For the text-containing cell, return its midpoint in (X, Y) coordinate format. 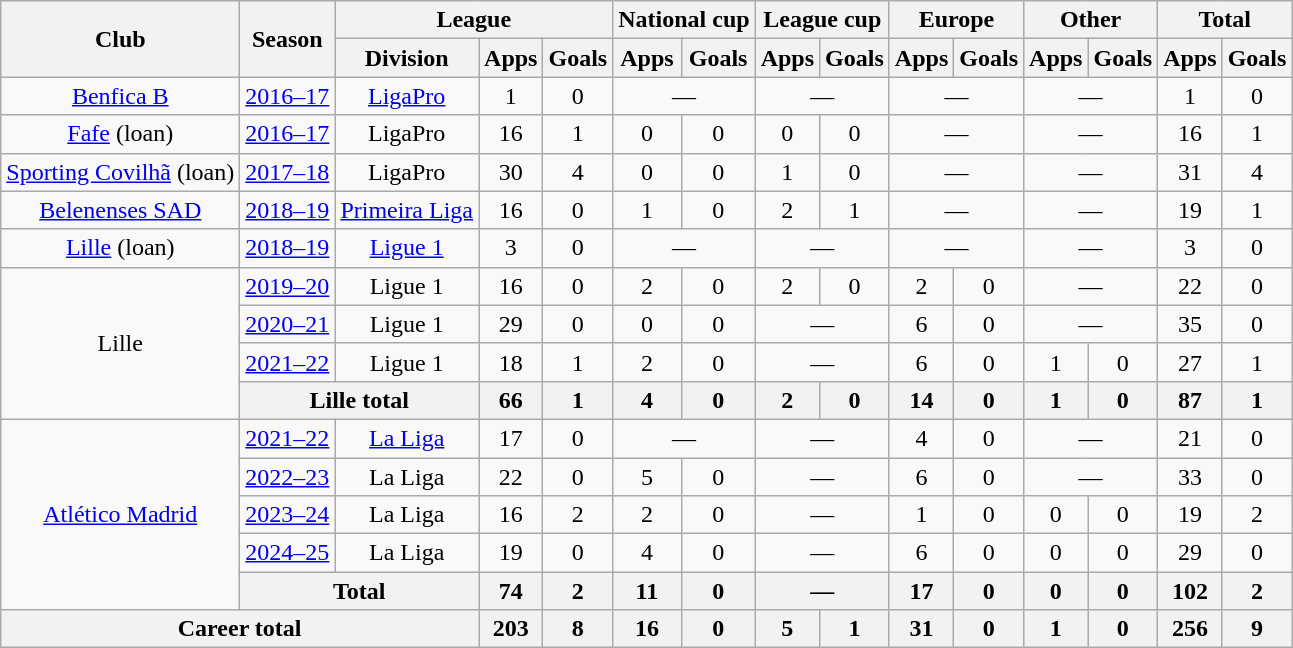
14 (921, 400)
National cup (684, 20)
2019–20 (288, 286)
Lille (120, 343)
2022–23 (288, 477)
2023–24 (288, 515)
203 (511, 629)
11 (647, 591)
League (474, 20)
League cup (822, 20)
Sporting Covilhã (loan) (120, 172)
Division (407, 58)
33 (1190, 477)
87 (1190, 400)
74 (511, 591)
256 (1190, 629)
9 (1257, 629)
Career total (240, 629)
Belenenses SAD (120, 210)
30 (511, 172)
35 (1190, 324)
Other (1091, 20)
Primeira Liga (407, 210)
102 (1190, 591)
27 (1190, 362)
Lille total (360, 400)
2024–25 (288, 553)
Fafe (loan) (120, 134)
Atlético Madrid (120, 514)
21 (1190, 438)
8 (578, 629)
2020–21 (288, 324)
Europe (956, 20)
Benfica B (120, 96)
Lille (loan) (120, 248)
2017–18 (288, 172)
18 (511, 362)
Club (120, 39)
Season (288, 39)
66 (511, 400)
